Scan for the cell matching the given text and deliver its [x, y] coordinate at center. 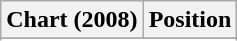
Position [190, 20]
Chart (2008) [72, 20]
